Extract the [X, Y] coordinate from the center of the cell holding the provided text.  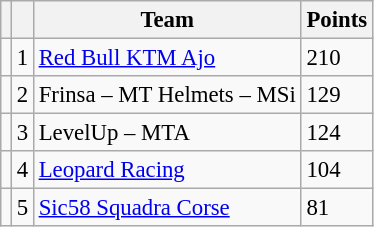
5 [22, 208]
81 [336, 208]
4 [22, 170]
Red Bull KTM Ajo [167, 58]
Sic58 Squadra Corse [167, 208]
LevelUp – MTA [167, 133]
Frinsa – MT Helmets – MSi [167, 95]
Leopard Racing [167, 170]
Team [167, 20]
Points [336, 20]
210 [336, 58]
129 [336, 95]
124 [336, 133]
3 [22, 133]
2 [22, 95]
104 [336, 170]
1 [22, 58]
